Pinpoint the cell where the given text exists, returning its (x, y) midpoint coordinate. 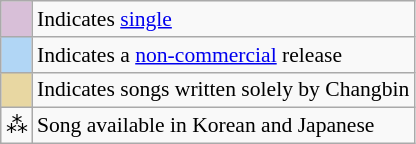
Indicates single (223, 19)
Indicates songs written solely by Changbin (223, 90)
Song available in Korean and Japanese (223, 126)
⁂ (16, 126)
Indicates a non-commercial release (223, 55)
